Search for the cell housing the specified text and yield its (x, y) center coordinate. 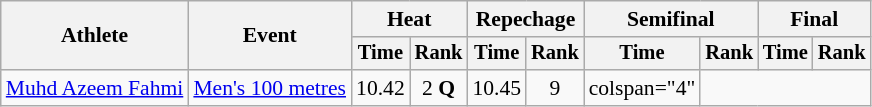
Muhd Azeem Fahmi (95, 88)
Athlete (95, 36)
Men's 100 metres (270, 88)
Repechage (525, 19)
Heat (409, 19)
10.42 (380, 88)
Semifinal (671, 19)
colspan="4" (642, 88)
9 (555, 88)
10.45 (496, 88)
2 Q (439, 88)
Final (814, 19)
Event (270, 36)
